Return [x, y] of the center of cell containing provided text 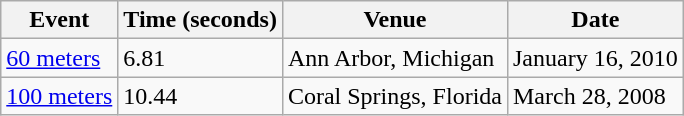
100 meters [60, 96]
Ann Arbor, Michigan [394, 58]
60 meters [60, 58]
January 16, 2010 [595, 58]
Time (seconds) [200, 20]
Coral Springs, Florida [394, 96]
Venue [394, 20]
Date [595, 20]
Event [60, 20]
6.81 [200, 58]
10.44 [200, 96]
March 28, 2008 [595, 96]
